Scan for the cell matching the given text and deliver its [x, y] coordinate at center. 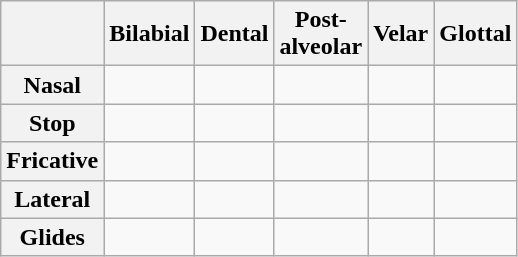
Stop [52, 123]
Glottal [476, 34]
Velar [401, 34]
Lateral [52, 199]
Bilabial [150, 34]
Dental [234, 34]
Nasal [52, 85]
Glides [52, 237]
Fricative [52, 161]
Post-alveolar [321, 34]
